Extract the [X, Y] coordinate from the center of the cell holding the provided text.  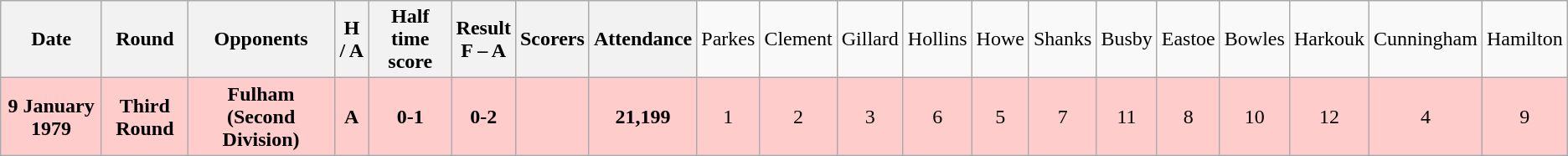
Gillard [869, 39]
Howe [1000, 39]
Clement [798, 39]
Hollins [937, 39]
Cunningham [1426, 39]
9 January 1979 [52, 117]
Third Round [144, 117]
Eastoe [1188, 39]
Date [52, 39]
2 [798, 117]
12 [1328, 117]
ResultF – A [483, 39]
0-2 [483, 117]
10 [1255, 117]
Attendance [642, 39]
0-1 [410, 117]
7 [1062, 117]
8 [1188, 117]
Shanks [1062, 39]
Opponents [261, 39]
Half time score [410, 39]
Round [144, 39]
9 [1524, 117]
Hamilton [1524, 39]
4 [1426, 117]
Busby [1127, 39]
21,199 [642, 117]
H / A [352, 39]
6 [937, 117]
Fulham (Second Division) [261, 117]
11 [1127, 117]
Bowles [1255, 39]
Parkes [729, 39]
3 [869, 117]
1 [729, 117]
5 [1000, 117]
Scorers [552, 39]
A [352, 117]
Harkouk [1328, 39]
